Detect which cell encompasses the target text, then output its [x, y] center coordinate. 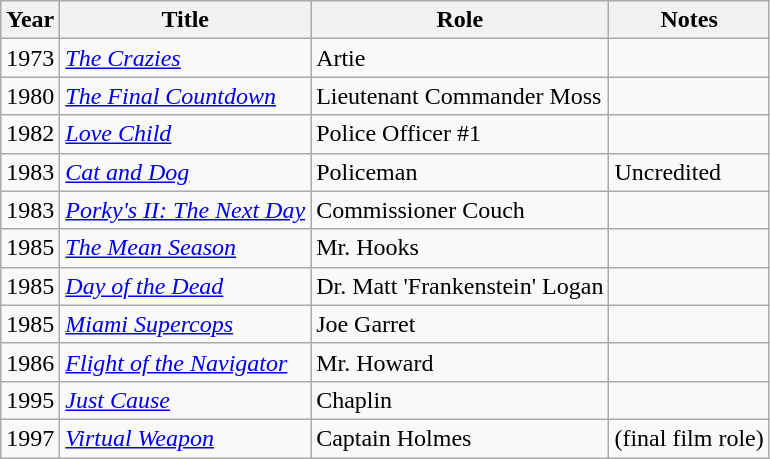
The Crazies [186, 58]
Mr. Hooks [460, 248]
Year [30, 20]
The Mean Season [186, 248]
Notes [689, 20]
Captain Holmes [460, 438]
Flight of the Navigator [186, 362]
Policeman [460, 172]
1982 [30, 134]
Lieutenant Commander Moss [460, 96]
Cat and Dog [186, 172]
Love Child [186, 134]
1997 [30, 438]
Joe Garret [460, 324]
Artie [460, 58]
The Final Countdown [186, 96]
Title [186, 20]
1995 [30, 400]
Porky's II: The Next Day [186, 210]
Uncredited [689, 172]
Dr. Matt 'Frankenstein' Logan [460, 286]
Mr. Howard [460, 362]
Police Officer #1 [460, 134]
Commissioner Couch [460, 210]
1980 [30, 96]
Day of the Dead [186, 286]
1973 [30, 58]
Just Cause [186, 400]
Miami Supercops [186, 324]
Virtual Weapon [186, 438]
Role [460, 20]
(final film role) [689, 438]
1986 [30, 362]
Chaplin [460, 400]
